Extract the [x, y] coordinate from the center of the cell holding the provided text.  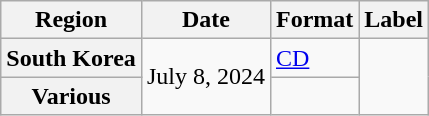
Date [206, 20]
CD [314, 58]
Various [72, 96]
South Korea [72, 58]
Format [314, 20]
Label [394, 20]
Region [72, 20]
July 8, 2024 [206, 77]
